Identify which cell holds the provided text, then report its (x, y) central coordinate. 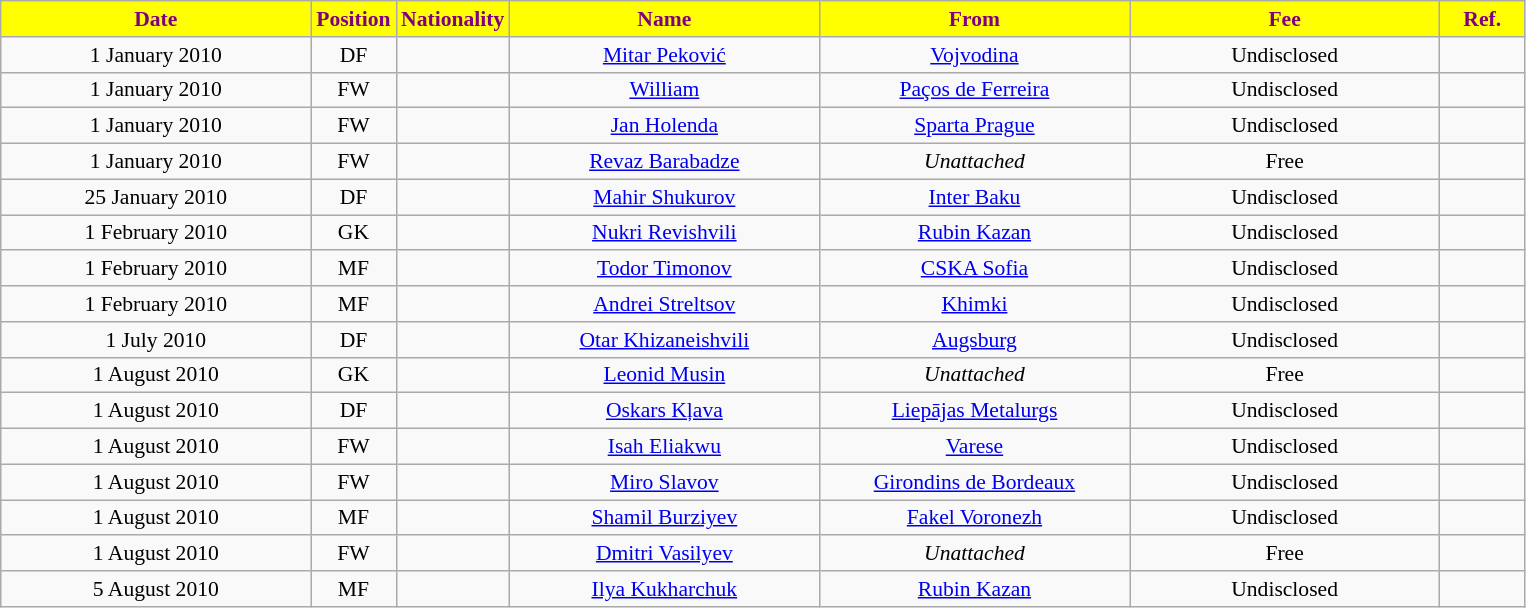
Girondins de Bordeaux (974, 482)
1 July 2010 (156, 340)
Vojvodina (974, 55)
Jan Holenda (664, 126)
5 August 2010 (156, 589)
Paços de Ferreira (974, 90)
Dmitri Vasilyev (664, 554)
CSKA Sofia (974, 269)
Khimki (974, 304)
Ref. (1482, 19)
Mitar Peković (664, 55)
Nukri Revishvili (664, 233)
Liepājas Metalurgs (974, 411)
Leonid Musin (664, 375)
Varese (974, 447)
Mahir Shukurov (664, 197)
Miro Slavov (664, 482)
25 January 2010 (156, 197)
Shamil Burziyev (664, 518)
Otar Khizaneishvili (664, 340)
Revaz Barabadze (664, 162)
From (974, 19)
William (664, 90)
Nationality (452, 19)
Date (156, 19)
Sparta Prague (974, 126)
Andrei Streltsov (664, 304)
Oskars Kļava (664, 411)
Position (354, 19)
Ilya Kukharchuk (664, 589)
Augsburg (974, 340)
Fakel Voronezh (974, 518)
Inter Baku (974, 197)
Isah Eliakwu (664, 447)
Todor Timonov (664, 269)
Fee (1285, 19)
Name (664, 19)
